Find where the given text appears and provide that cell's center as [x, y] coordinate. 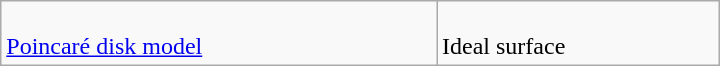
Ideal surface [578, 34]
Poincaré disk model [219, 34]
